For the text-containing cell, return its midpoint in [X, Y] coordinate format. 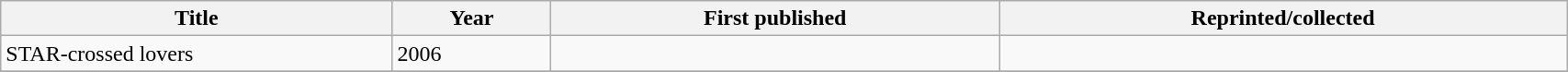
Reprinted/collected [1283, 18]
STAR-crossed lovers [197, 54]
Year [472, 18]
First published [775, 18]
2006 [472, 54]
Title [197, 18]
